Output the [X, Y] coordinate of the center of the cell containing the given text.  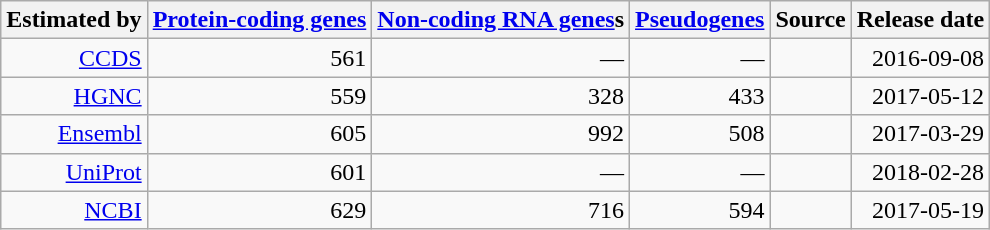
2017-03-29 [920, 134]
Ensembl [74, 134]
2018-02-28 [920, 172]
Release date [920, 20]
561 [260, 58]
HGNC [74, 96]
629 [260, 210]
716 [501, 210]
559 [260, 96]
Pseudogenes [700, 20]
508 [700, 134]
2017-05-12 [920, 96]
Estimated by [74, 20]
605 [260, 134]
328 [501, 96]
992 [501, 134]
594 [700, 210]
CCDS [74, 58]
Non-coding RNA geness [501, 20]
NCBI [74, 210]
601 [260, 172]
2016-09-08 [920, 58]
433 [700, 96]
UniProt [74, 172]
2017-05-19 [920, 210]
Source [810, 20]
Protein-coding genes [260, 20]
